Output the [X, Y] coordinate of the center of the cell containing the given text.  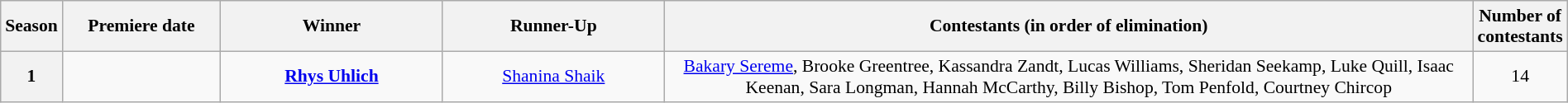
14 [1520, 76]
Season [31, 26]
Winner [332, 26]
Rhys Uhlich [332, 76]
Shanina Shaik [553, 76]
1 [31, 76]
Number of contestants [1520, 26]
Contestants (in order of elimination) [1068, 26]
Runner-Up [553, 26]
Premiere date [141, 26]
